Return the [x, y] coordinate for the center point of the cell that contains the specified text.  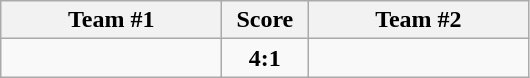
Team #2 [418, 20]
Team #1 [112, 20]
4:1 [265, 58]
Score [265, 20]
